Return [x, y] of the center of cell containing provided text 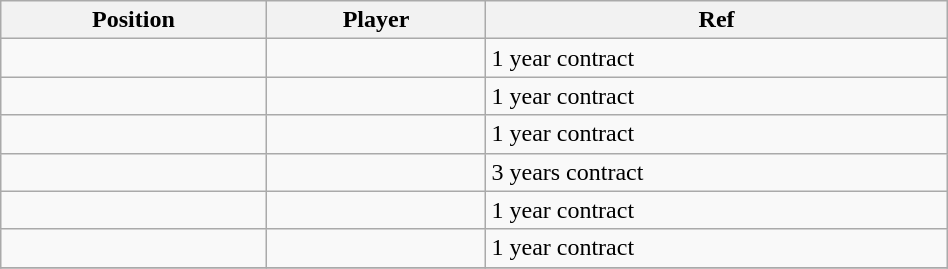
3 years contract [716, 172]
Position [134, 20]
Ref [716, 20]
Player [376, 20]
